Return the (x, y) coordinate for the center point of the cell that contains the specified text.  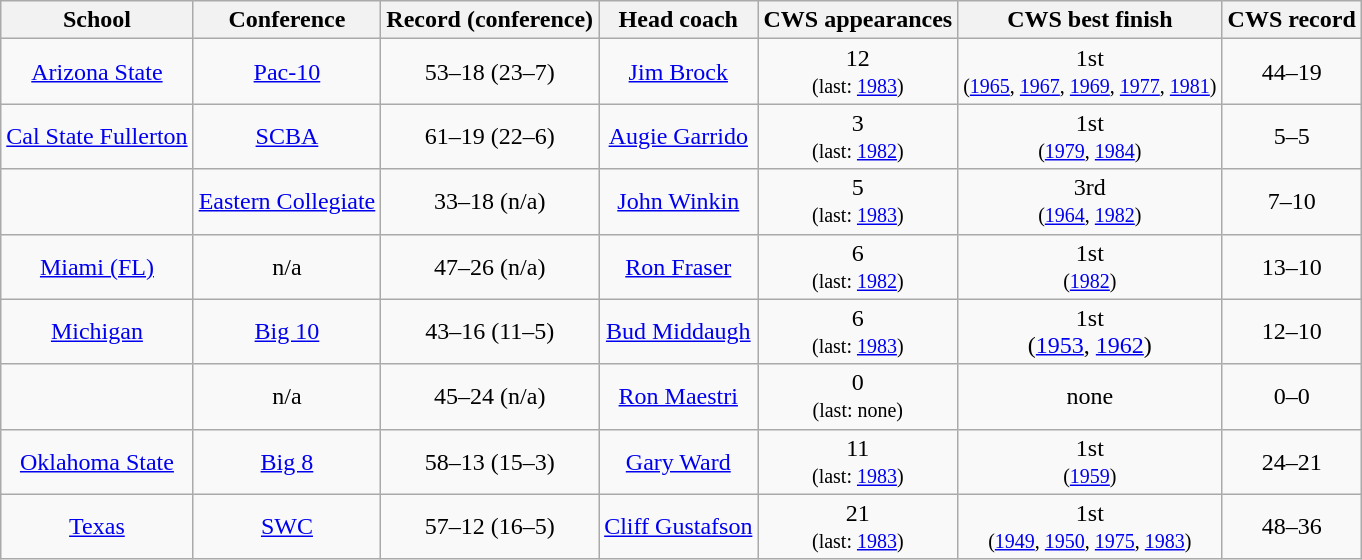
61–19 (22–6) (490, 136)
47–26 (n/a) (490, 266)
7–10 (1292, 202)
1st(1949, 1950, 1975, 1983) (1090, 526)
6(last: 1982) (858, 266)
21(last: 1983) (858, 526)
33–18 (n/a) (490, 202)
1st(1979, 1984) (1090, 136)
12(last: 1983) (858, 72)
Miami (FL) (97, 266)
11(last: 1983) (858, 462)
Oklahoma State (97, 462)
Cliff Gustafson (678, 526)
Gary Ward (678, 462)
12–10 (1292, 332)
58–13 (15–3) (490, 462)
0(last: none) (858, 396)
Cal State Fullerton (97, 136)
Big 10 (287, 332)
Ron Fraser (678, 266)
SWC (287, 526)
1st(1982) (1090, 266)
Eastern Collegiate (287, 202)
1st(1965, 1967, 1969, 1977, 1981) (1090, 72)
Record (conference) (490, 20)
CWS record (1292, 20)
13–10 (1292, 266)
44–19 (1292, 72)
3rd(1964, 1982) (1090, 202)
none (1090, 396)
3(last: 1982) (858, 136)
Pac-10 (287, 72)
CWS best finish (1090, 20)
School (97, 20)
Conference (287, 20)
45–24 (n/a) (490, 396)
5–5 (1292, 136)
1st(1959) (1090, 462)
Augie Garrido (678, 136)
SCBA (287, 136)
53–18 (23–7) (490, 72)
Big 8 (287, 462)
Arizona State (97, 72)
Head coach (678, 20)
Bud Middaugh (678, 332)
43–16 (11–5) (490, 332)
6(last: 1983) (858, 332)
Ron Maestri (678, 396)
Jim Brock (678, 72)
0–0 (1292, 396)
1st (1953, 1962) (1090, 332)
Michigan (97, 332)
57–12 (16–5) (490, 526)
24–21 (1292, 462)
5(last: 1983) (858, 202)
Texas (97, 526)
CWS appearances (858, 20)
48–36 (1292, 526)
John Winkin (678, 202)
